Pinpoint the cell where the given text exists, returning its [x, y] midpoint coordinate. 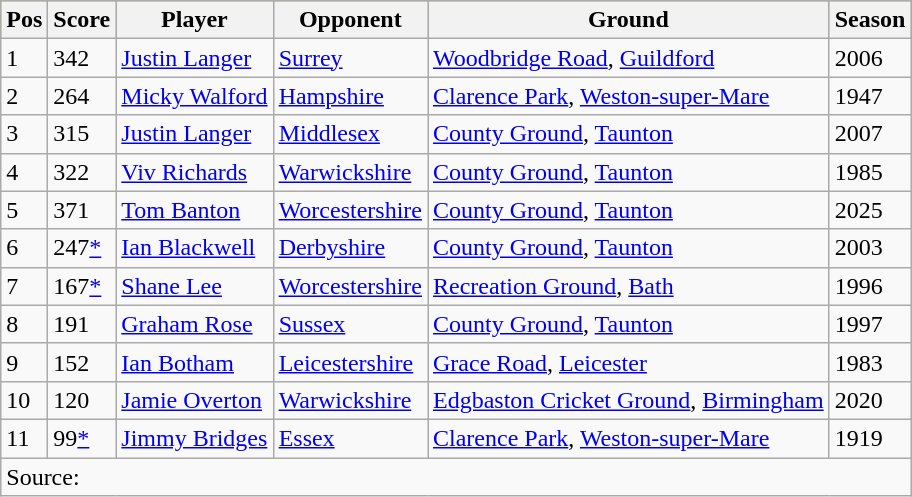
Hampshire [350, 96]
Edgbaston Cricket Ground, Birmingham [629, 400]
Ian Botham [194, 362]
2025 [870, 210]
Recreation Ground, Bath [629, 286]
Woodbridge Road, Guildford [629, 58]
1997 [870, 324]
Opponent [350, 20]
Ian Blackwell [194, 248]
Sussex [350, 324]
Score [82, 20]
Surrey [350, 58]
Source: [456, 477]
Shane Lee [194, 286]
2020 [870, 400]
5 [24, 210]
2003 [870, 248]
Leicestershire [350, 362]
342 [82, 58]
Micky Walford [194, 96]
1919 [870, 438]
Graham Rose [194, 324]
322 [82, 172]
6 [24, 248]
Derbyshire [350, 248]
315 [82, 134]
9 [24, 362]
Grace Road, Leicester [629, 362]
99* [82, 438]
2 [24, 96]
167* [82, 286]
Ground [629, 20]
152 [82, 362]
120 [82, 400]
Pos [24, 20]
247* [82, 248]
Essex [350, 438]
2006 [870, 58]
3 [24, 134]
7 [24, 286]
Season [870, 20]
1 [24, 58]
10 [24, 400]
Tom Banton [194, 210]
Player [194, 20]
191 [82, 324]
4 [24, 172]
1985 [870, 172]
1983 [870, 362]
Viv Richards [194, 172]
2007 [870, 134]
Jimmy Bridges [194, 438]
1996 [870, 286]
Middlesex [350, 134]
8 [24, 324]
Jamie Overton [194, 400]
371 [82, 210]
11 [24, 438]
1947 [870, 96]
264 [82, 96]
